Identify which cell holds the provided text, then report its [X, Y] central coordinate. 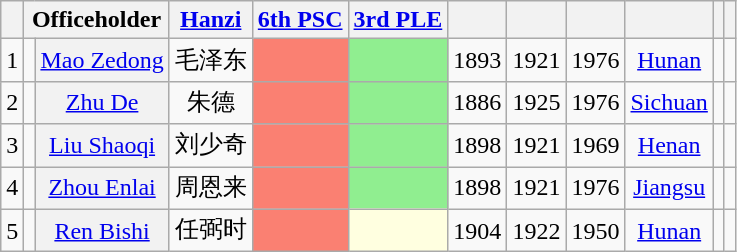
周恩来 [210, 188]
1 [12, 60]
Sichuan [669, 102]
Jiangsu [669, 188]
3rd PLE [398, 20]
1950 [596, 230]
6th PSC [300, 20]
Zhu De [102, 102]
1904 [478, 230]
刘少奇 [210, 146]
1886 [478, 102]
1925 [536, 102]
Zhou Enlai [102, 188]
4 [12, 188]
3 [12, 146]
Officeholder [96, 20]
2 [12, 102]
5 [12, 230]
Henan [669, 146]
朱德 [210, 102]
Liu Shaoqi [102, 146]
Mao Zedong [102, 60]
任弼时 [210, 230]
Ren Bishi [102, 230]
毛泽东 [210, 60]
1969 [596, 146]
1893 [478, 60]
1922 [536, 230]
Hanzi [210, 20]
